Find where the given text appears and provide that cell's center as [X, Y] coordinate. 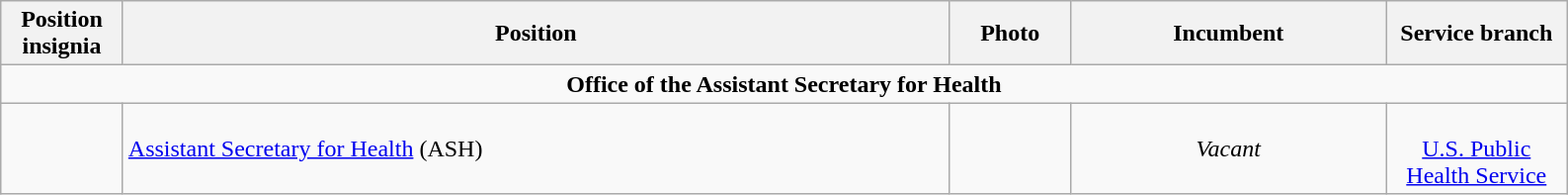
U.S. Public Health Service [1476, 148]
Incumbent [1229, 34]
Office of the Assistant Secretary for Health [784, 84]
Service branch [1476, 34]
Vacant [1229, 148]
Position [536, 34]
Photo [1010, 34]
Assistant Secretary for Health (ASH) [536, 148]
Position insignia [62, 34]
